Output the (X, Y) coordinate of the center of the cell containing the given text.  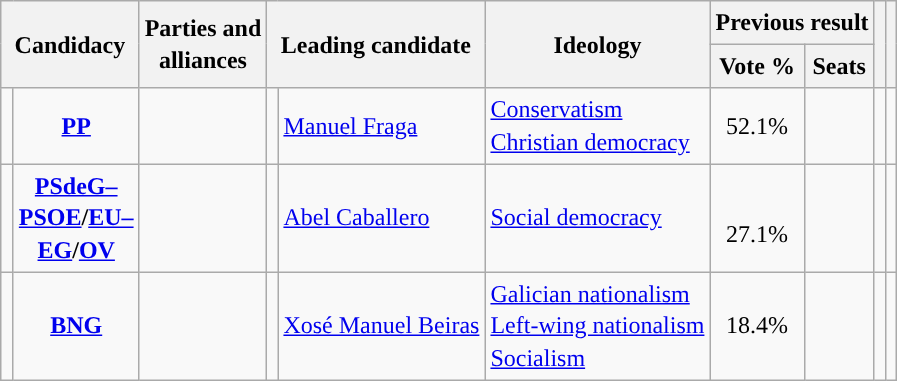
27.1% (757, 218)
ConservatismChristian democracy (598, 126)
Vote % (757, 66)
Previous result (792, 22)
Xosé Manuel Beiras (382, 326)
PP (76, 126)
Seats (839, 66)
Parties andalliances (203, 44)
Abel Caballero (382, 218)
Candidacy (70, 44)
PSdeG–PSOE/EU–EG/OV (76, 218)
BNG (76, 326)
Ideology (598, 44)
18.4% (757, 326)
Manuel Fraga (382, 126)
52.1% (757, 126)
Leading candidate (376, 44)
Social democracy (598, 218)
Galician nationalismLeft-wing nationalismSocialism (598, 326)
